Determine the (X, Y) coordinate at the center of the cell enclosing the given text.  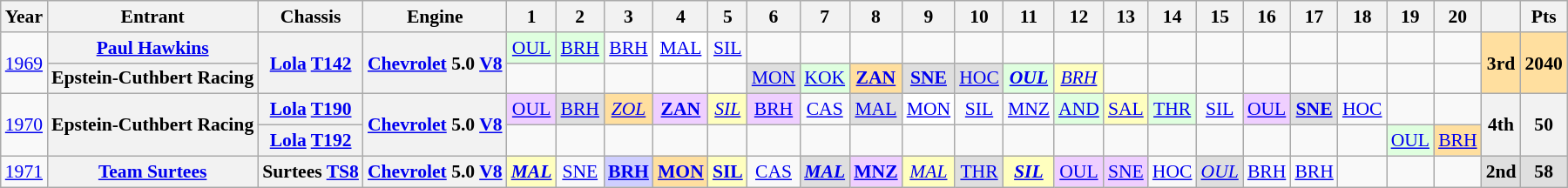
Pts (1544, 17)
16 (1267, 17)
2nd (1502, 171)
3rd (1502, 63)
2040 (1544, 63)
1 (531, 17)
2 (580, 17)
Chassis (310, 17)
15 (1220, 17)
9 (929, 17)
KOK (824, 78)
11 (1029, 17)
Engine (436, 17)
Entrant (152, 17)
10 (979, 17)
1969 (24, 63)
17 (1314, 17)
4 (681, 17)
58 (1544, 171)
1970 (24, 125)
Lola T192 (310, 141)
13 (1125, 17)
4th (1502, 125)
6 (774, 17)
Lola T190 (310, 110)
Year (24, 17)
Lola T142 (310, 63)
ZOL (629, 110)
Surtees TS8 (310, 171)
19 (1410, 17)
AND (1078, 110)
12 (1078, 17)
1971 (24, 171)
8 (875, 17)
18 (1362, 17)
SAL (1125, 110)
50 (1544, 125)
3 (629, 17)
14 (1173, 17)
20 (1458, 17)
5 (728, 17)
7 (824, 17)
Paul Hawkins (152, 48)
Team Surtees (152, 171)
